For the text-containing cell, return its midpoint in (x, y) coordinate format. 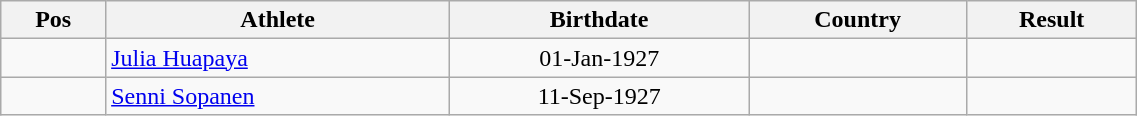
Senni Sopanen (278, 96)
Athlete (278, 20)
Result (1051, 20)
Country (858, 20)
Birthdate (600, 20)
Julia Huapaya (278, 58)
01-Jan-1927 (600, 58)
11-Sep-1927 (600, 96)
Pos (54, 20)
